From the cell containing the given text, extract its center point as [X, Y] coordinate. 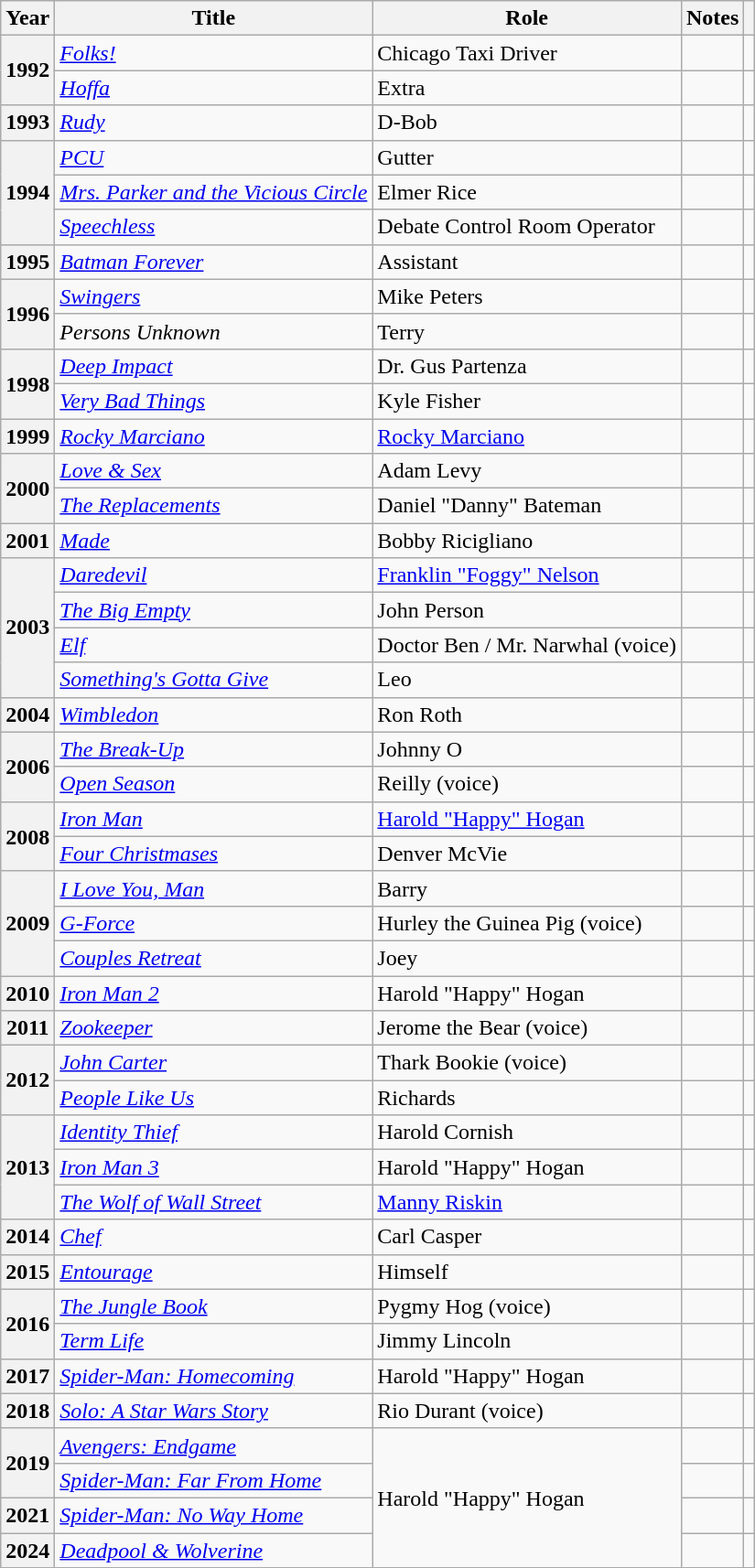
2010 [27, 993]
1993 [27, 123]
Avengers: Endgame [214, 1445]
2011 [27, 1028]
Hoffa [214, 88]
Mrs. Parker and the Vicious Circle [214, 192]
Doctor Ben / Mr. Narwhal (voice) [527, 645]
Assistant [527, 262]
Rudy [214, 123]
Elf [214, 645]
Spider-Man: Far From Home [214, 1480]
Rio Durant (voice) [527, 1411]
The Big Empty [214, 610]
Notes [712, 18]
2019 [27, 1463]
Deep Impact [214, 366]
The Wolf of Wall Street [214, 1202]
Very Bad Things [214, 401]
1995 [27, 262]
The Replacements [214, 506]
2000 [27, 489]
G-Force [214, 923]
2003 [27, 628]
Wimbledon [214, 714]
Daniel "Danny" Bateman [527, 506]
Mike Peters [527, 296]
Adam Levy [527, 471]
2001 [27, 541]
2015 [27, 1272]
Franklin "Foggy" Nelson [527, 575]
Kyle Fisher [527, 401]
Made [214, 541]
Richards [527, 1098]
Title [214, 18]
1999 [27, 436]
Iron Man [214, 819]
2017 [27, 1376]
Chicago Taxi Driver [527, 53]
Debate Control Room Operator [527, 227]
Elmer Rice [527, 192]
Dr. Gus Partenza [527, 366]
PCU [214, 157]
1998 [27, 383]
Spider-Man: Homecoming [214, 1376]
Spider-Man: No Way Home [214, 1515]
Denver McVie [527, 854]
I Love You, Man [214, 888]
Himself [527, 1272]
Reilly (voice) [527, 784]
Folks! [214, 53]
Johnny O [527, 749]
Leo [527, 680]
Entourage [214, 1272]
1994 [27, 192]
2018 [27, 1411]
2008 [27, 836]
The Jungle Book [214, 1306]
2013 [27, 1167]
John Carter [214, 1063]
John Person [527, 610]
Swingers [214, 296]
2021 [27, 1515]
Carl Casper [527, 1237]
Batman Forever [214, 262]
2024 [27, 1551]
Love & Sex [214, 471]
Thark Bookie (voice) [527, 1063]
2012 [27, 1080]
1996 [27, 314]
D-Bob [527, 123]
Bobby Ricigliano [527, 541]
Manny Riskin [527, 1202]
Year [27, 18]
The Break-Up [214, 749]
Ron Roth [527, 714]
Barry [527, 888]
Pygmy Hog (voice) [527, 1306]
Extra [527, 88]
Harold Cornish [527, 1133]
Deadpool & Wolverine [214, 1551]
2016 [27, 1324]
Speechless [214, 227]
Term Life [214, 1341]
Something's Gotta Give [214, 680]
Chef [214, 1237]
Gutter [527, 157]
Hurley the Guinea Pig (voice) [527, 923]
Joey [527, 958]
2014 [27, 1237]
Jimmy Lincoln [527, 1341]
2006 [27, 767]
Iron Man 3 [214, 1167]
1992 [27, 70]
Four Christmases [214, 854]
Solo: A Star Wars Story [214, 1411]
Zookeeper [214, 1028]
People Like Us [214, 1098]
Terry [527, 331]
Role [527, 18]
Daredevil [214, 575]
Open Season [214, 784]
Identity Thief [214, 1133]
Persons Unknown [214, 331]
2009 [27, 923]
Iron Man 2 [214, 993]
Couples Retreat [214, 958]
Jerome the Bear (voice) [527, 1028]
2004 [27, 714]
